From the cell containing the given text, extract its center point as [X, Y] coordinate. 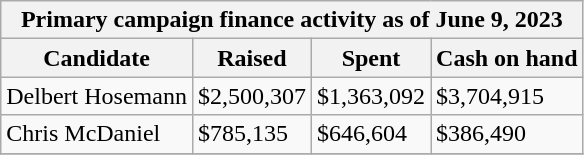
$1,363,092 [370, 96]
Delbert Hosemann [97, 96]
$3,704,915 [507, 96]
$646,604 [370, 134]
Cash on hand [507, 58]
$785,135 [252, 134]
Candidate [97, 58]
Primary campaign finance activity as of June 9, 2023 [292, 20]
Spent [370, 58]
Raised [252, 58]
Chris McDaniel [97, 134]
$386,490 [507, 134]
$2,500,307 [252, 96]
